Extract the [x, y] coordinate from the center of the cell holding the provided text.  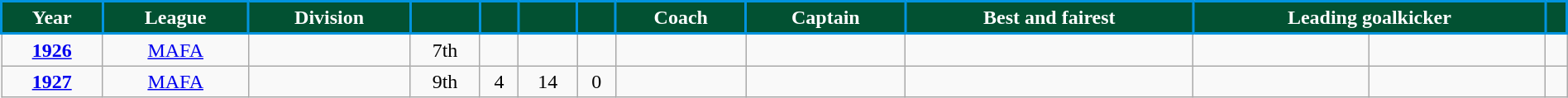
14 [547, 82]
4 [500, 82]
7th [445, 49]
1927 [52, 82]
Captain [825, 18]
1926 [52, 49]
Division [329, 18]
0 [597, 82]
Leading goalkicker [1370, 18]
Best and fairest [1049, 18]
9th [445, 82]
Coach [681, 18]
Year [52, 18]
League [175, 18]
